Capture the cell that displays the provided text and extract its (X, Y) central coordinate. 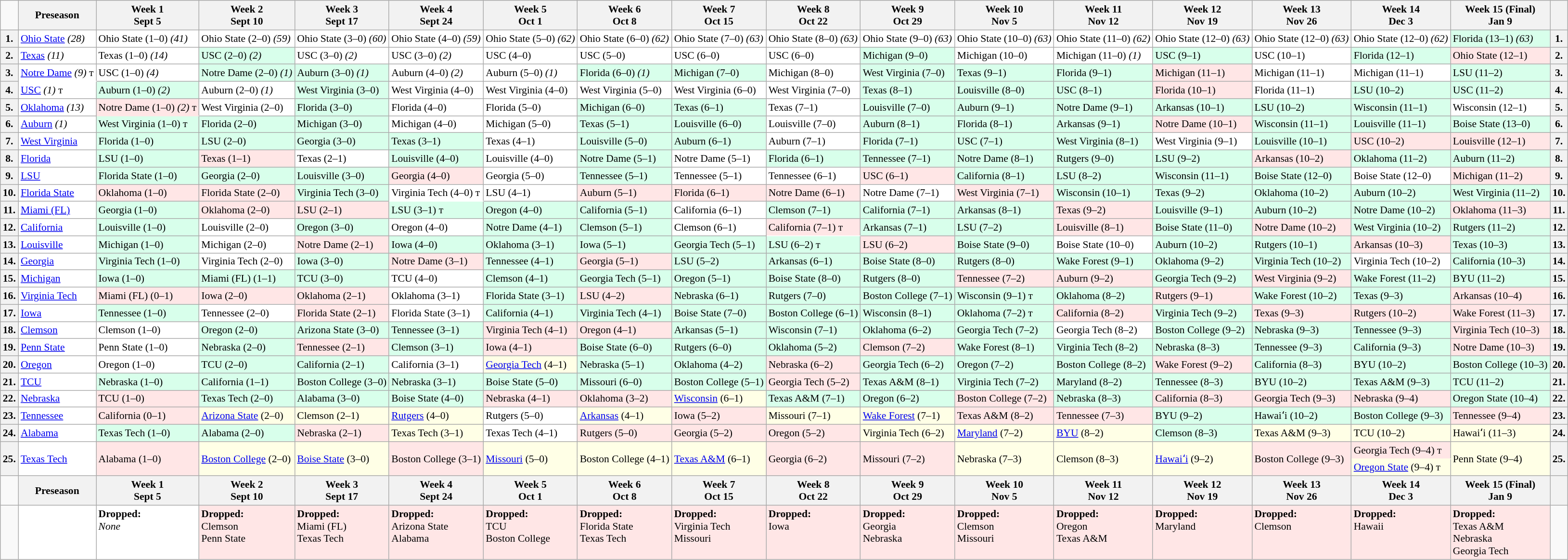
Louisville (8–0) (1004, 90)
Oklahoma (8–2) (1103, 296)
California (2–1) (342, 365)
Georgia Tech (6–2) (908, 365)
Oklahoma (2–1) (342, 296)
Georgia (6–2) (813, 458)
Auburn (5–0) (1) (530, 73)
California (8–2) (1103, 313)
Michigan (11–2) (1501, 176)
Tennessee (2–0) (246, 313)
Virginia Tech (57, 296)
Virginia Tech (3–0) (342, 193)
California (8–1) (1004, 176)
Clemson (1–0) (148, 330)
Hawaiʻi (10–2) (1301, 416)
Ohio State (11–0) (62) (1103, 39)
Louisville (2–0) (246, 227)
Louisville (5–0) (625, 142)
Oklahoma (13) (57, 107)
USC (1) т (57, 90)
Rutgers (7–0) (813, 296)
Virginia Tech (6–2) (908, 433)
Auburn (5–1) (625, 193)
Dropped:Arizona StateAlabama (436, 533)
West Virginia (10–2) (1401, 227)
Wisconsin (7–1) (813, 330)
Florida (11–1) (1301, 90)
Auburn (9–2) (1103, 279)
Louisville (10–1) (1301, 142)
Rutgers (11–2) (1501, 227)
Alabama (3–0) (342, 399)
Texas A&M (8–2) (1004, 416)
LSU (8–2) (1103, 176)
Clemson (4–1) (530, 279)
Michigan (2–0) (246, 245)
TCU (57, 382)
Alabama (2–0) (246, 433)
Dropped:Maryland (1202, 533)
Rutgers (9–0) (1103, 159)
Texas (10–3) (1501, 245)
Nebraska (6–2) (813, 365)
Boise State (9–0) (1004, 245)
Georgia Tech (9–4) т (1401, 450)
California (57, 227)
Boston College (10–3) (1501, 365)
Florida (13–1) (63) (1501, 39)
Arkansas (10–2) (1301, 159)
Nebraska (1–0) (148, 382)
Iowa (5–2) (719, 416)
Clemson (2–1) (342, 416)
California (7–1) (908, 210)
Nebraska (4–1) (530, 399)
Arkansas (10–1) (1202, 107)
Wake Forest (7–1) (908, 416)
Nebraska (2–1) (342, 433)
Texas A&M (7–1) (813, 399)
Virginia Tech (10–3) (1501, 330)
Georgia (5–2) (719, 433)
Notre Dame (3–1) (436, 261)
Notre Dame (7–1) (908, 193)
West Virginia (8–1) (1103, 142)
Virginia Tech (7–2) (1004, 382)
TCU (3–0) (342, 279)
Ohio State (12–0) (62) (1401, 39)
Arkansas (6–1) (813, 261)
Auburn (1) (57, 124)
Notre Dame (8–1) (1004, 159)
Georgia Tech (9–2) (1202, 279)
Boise State (10–0) (1103, 245)
Oregon (2–0) (246, 330)
Nebraska (57, 399)
Ohio State (2–0) (59) (246, 39)
Florida State (2–1) (342, 313)
Florida (2–0) (246, 124)
Maryland (8–2) (1103, 382)
Dropped:Florida StateTexas Tech (625, 533)
Tennessee (7–2) (1004, 279)
Texas Tech (57, 458)
Tennessee (7–1) (908, 159)
Georgia (5–1) (625, 261)
LSU (2–1) (342, 210)
Boise State (4–0) (436, 399)
Michigan (4–0) (436, 124)
Michigan (8–0) (813, 73)
Tennessee (7–3) (1103, 416)
LSU (5–2) (719, 261)
LSU (6–2) (908, 245)
Tennessee (8–3) (1202, 382)
Alabama (1–0) (148, 458)
West Virginia (1–0) т (148, 124)
Arkansas (4–1) (625, 416)
Clemson (6–1) (719, 227)
BYU (11–2) (1501, 279)
West Virginia (2–0) (246, 107)
USC (6–1) (908, 176)
Louisville (1–0) (148, 227)
Texas Tech (4–1) (530, 433)
Dropped:GeorgiaNebraska (908, 533)
Georgia (1–0) (148, 210)
Oregon (6–2) (908, 399)
Notre Dame (10–1) (1202, 124)
Notre Dame (6–1) (813, 193)
California (6–1) (719, 210)
Notre Dame (4–1) (530, 227)
Louisville (11–1) (1401, 124)
West Virginia (11–2) (1501, 193)
Missouri (6–0) (625, 382)
Boise State (13–0) (1501, 124)
Clemson (3–1) (436, 348)
Notre Dame (1–0) (2) т (148, 107)
Oregon State (10–4) (1501, 399)
Arkansas (10–3) (1401, 245)
Texas (4–1) (530, 142)
Florida (9–1) (1103, 73)
Auburn (8–1) (908, 124)
Wisconsin (9–1) т (1004, 296)
Texas Tech (1–0) (148, 433)
Georgia (57, 261)
Florida State (57, 193)
Nebraska (9–3) (1301, 330)
Boston College (9–2) (1202, 330)
Oregon State (9–4) т (1401, 468)
Rutgers (4–0) (436, 416)
Penn State (1–0) (148, 348)
Texas (9–1) (1004, 73)
California (0–1) (148, 416)
Oklahoma (10–2) (1301, 193)
Tennessee (57, 416)
West Virginia (7–1) (1004, 193)
Louisville (12–1) (1501, 142)
Clemson (5–1) (625, 227)
Auburn (4–0) (2) (436, 73)
Missouri (5–0) (530, 458)
Dropped:ClemsonMissouri (1004, 533)
Louisville (9–1) (1202, 210)
Florida (8–1) (1004, 124)
USC (9–1) (1202, 56)
USC (7–1) (1004, 142)
Boise State (11–0) (1202, 227)
Alabama (57, 433)
Oklahoma (9–2) (1202, 261)
Oklahoma (7–2) т (1004, 313)
USC (10–2) (1401, 142)
West Virginia (5–0) (625, 90)
Wake Forest (9–2) (1202, 365)
Boise State (5–0) (530, 382)
Dropped:OregonTexas A&M (1103, 533)
Oregon (5–2) (813, 433)
USC (11–2) (1501, 90)
Boise State (7–0) (719, 313)
Texas (2–1) (342, 159)
BYU (9–2) (1202, 416)
Ohio State (3–0) (60) (342, 39)
Texas (1–0) (14) (148, 56)
Georgia (5–0) (530, 176)
Oregon (57, 365)
Dropped:Miami (FL)Texas Tech (342, 533)
Michigan (6–0) (625, 107)
LSU (6–2) т (813, 245)
Iowa (5–1) (625, 245)
USC (2–0) (2) (246, 56)
Auburn (7–1) (813, 142)
Oklahoma (6–2) (908, 330)
Florida (1–0) (148, 142)
Dropped:Texas A&MNebraskaGeorgia Tech (1501, 533)
West Virginia (6–0) (719, 90)
Penn State (57, 348)
Tennessee (3–1) (436, 330)
Notre Dame (2–1) (342, 245)
Clemson (7–1) (813, 210)
USC (5–0) (625, 56)
LSU (2–0) (246, 142)
Tennessee (4–1) (530, 261)
Oklahoma (4–2) (719, 365)
Oklahoma (1–0) (148, 193)
Dropped:None (148, 533)
Oregon (1–0) (148, 365)
Ohio State (28) (57, 39)
Florida (6–0) (1) (625, 73)
Tennessee (1–0) (148, 313)
Michigan (9–0) (908, 56)
LSU (11–2) (1501, 73)
Boston College (7–2) (1004, 399)
Boston College (6–1) (813, 313)
Arkansas (8–1) (1004, 210)
California (1–1) (246, 382)
Auburn (3–0) (1) (342, 73)
TCU (10–2) (1401, 433)
Arkansas (5–1) (719, 330)
Boston College (4–1) (625, 458)
Nebraska (2–0) (246, 348)
BYU (8–2) (1103, 433)
Georgia (2–0) (246, 176)
Georgia (4–0) (436, 176)
Oregon (5–1) (719, 279)
Ohio State (12–1) (1501, 56)
LSU (7–2) (1004, 227)
Nebraska (5–1) (625, 365)
Rutgers (10–1) (1301, 245)
Auburn (9–1) (1004, 107)
Tennessee (6–1) (813, 176)
Georgia Tech (5–2) (813, 382)
Arkansas (10–4) (1501, 296)
LSU (4–1) (530, 193)
Missouri (7–1) (813, 416)
Louisville (6–0) (719, 124)
Florida (57, 159)
Notre Dame (9) т (57, 73)
USC (1–0) (4) (148, 73)
Texas (5–1) (625, 124)
Nebraska (6–1) (719, 296)
Virginia Tech (8–2) (1103, 348)
California (10–3) (1501, 261)
Oklahoma (11–2) (1401, 159)
Michigan (10–0) (1004, 56)
Wisconsin (12–1) (1501, 107)
LSU (1–0) (148, 159)
Michigan (57, 279)
Florida (5–0) (530, 107)
Wake Forest (9–1) (1103, 261)
Texas Tech (3–1) (436, 433)
Ohio State (1–0) (41) (148, 39)
Texas Tech (2–0) (246, 399)
Iowa (3–0) (342, 261)
Boston College (8–2) (1103, 365)
Rutgers (10–2) (1401, 313)
Notre Dame (2–0) (1) (246, 73)
Texas A&M (8–1) (908, 382)
Iowa (1–0) (148, 279)
Hawaiʻi (9–2) (1202, 458)
Georgia Tech (4–1) (530, 365)
TCU (1–0) (148, 399)
Georgia Tech (9–3) (1301, 399)
West Virginia (57, 142)
Texas (7–1) (813, 107)
Boston College (5–1) (719, 382)
Dropped:ClemsonPenn State (246, 533)
Clemson (7–2) (908, 348)
Nebraska (7–3) (1004, 458)
LSU (9–2) (1202, 159)
Ohio State (6–0) (62) (625, 39)
Tennessee (9–4) (1501, 416)
Texas (8–1) (908, 90)
Arkansas (9–1) (1103, 124)
Auburn (11–2) (1501, 159)
Wake Forest (11–3) (1501, 313)
Ohio State (8–0) (63) (813, 39)
Ohio State (9–0) (63) (908, 39)
Oklahoma (2–0) (246, 210)
USC (10–1) (1301, 56)
West Virginia (3–0) (342, 90)
Boston College (2–0) (246, 458)
USC (8–1) (1103, 90)
Auburn (2–0) (1) (246, 90)
TCU (11–2) (1501, 382)
Nebraska (3–1) (436, 382)
Miami (FL) (0–1) (148, 296)
Iowa (4–1) (530, 348)
Louisville (8–1) (1103, 227)
Nebraska (9–4) (1401, 399)
Dropped:Virginia TechMissouri (719, 533)
Wisconsin (8–1) (908, 313)
California (4–1) (530, 313)
Ohio State (10–0) (63) (1004, 39)
Notre Dame (10–3) (1501, 348)
Michigan (11–0) (1) (1103, 56)
Virginia Tech (2–0) (246, 261)
Florida (7–1) (908, 142)
California (9–3) (1401, 348)
Clemson (57, 330)
Rutgers (6–0) (719, 348)
Auburn (6–1) (719, 142)
TCU (4–0) (436, 279)
Dropped:Clemson (1301, 533)
Auburn (1–0) (2) (148, 90)
Ohio State (7–0) (63) (719, 39)
Penn State (9–4) (1501, 458)
Arkansas (7–1) (908, 227)
West Virginia (9–1) (1202, 142)
Texas (6–1) (719, 107)
Wake Forest (11–2) (1401, 279)
Boston College (7–1) (908, 296)
Iowa (57, 313)
Virginia Tech (4–0) т (436, 193)
Iowa (4–0) (436, 245)
Oregon (3–0) (342, 227)
Florida (12–1) (1401, 56)
Oregon (7–2) (1004, 365)
Wake Forest (8–1) (1004, 348)
Florida State (2–0) (246, 193)
LSU (4–2) (625, 296)
Florida (3–0) (342, 107)
Rutgers (9–1) (1202, 296)
Ohio State (4–0) (59) (436, 39)
Wisconsin (6–1) (719, 399)
Louisville (3–0) (342, 176)
Michigan (5–0) (530, 124)
Michigan (1–0) (148, 245)
Oklahoma (3–2) (625, 399)
Virginia Tech (1–0) (148, 261)
USC (4–0) (530, 56)
Oklahoma (11–3) (1501, 210)
Boise State (6–0) (625, 348)
Miami (FL) (1–1) (246, 279)
Boston College (3–1) (436, 458)
West Virginia (9–2) (1301, 279)
Texas (11) (57, 56)
Georgia Tech (7–2) (1004, 330)
Michigan (7–0) (719, 73)
California (7–1) т (813, 227)
Oklahoma (5–2) (813, 348)
Louisville (57, 245)
Notre Dame (9–1) (1103, 107)
Ohio State (5–0) (62) (530, 39)
Florida (4–0) (436, 107)
Texas (3–1) (436, 142)
Dropped:Hawaii (1401, 533)
Hawaiʻi (11–3) (1501, 433)
Arizona State (2–0) (246, 416)
Tennessee (2–1) (342, 348)
Texas A&M (6–1) (719, 458)
Boston College (3–0) (342, 382)
Boise State (3–0) (342, 458)
Miami (FL) (57, 210)
Michigan (3–0) (342, 124)
Arizona State (3–0) (342, 330)
LSU (3–1) т (436, 210)
Florida (10–1) (1202, 90)
TCU (2–0) (246, 365)
LSU (57, 176)
Georgia (3–0) (342, 142)
Dropped:TCUBoston College (530, 533)
Texas (1–1) (246, 159)
Dropped:Iowa (813, 533)
Missouri (7–2) (908, 458)
Oregon (4–1) (625, 330)
Iowa (2–0) (246, 296)
California (3–1) (436, 365)
Georgia Tech (8–2) (1103, 330)
California (5–1) (625, 210)
Wisconsin (10–1) (1103, 193)
Wake Forest (10–2) (1301, 296)
Maryland (7–2) (1004, 433)
Virginia Tech (9–2) (1202, 313)
Florida State (1–0) (148, 176)
